Scan for the cell matching the given text and deliver its [X, Y] coordinate at center. 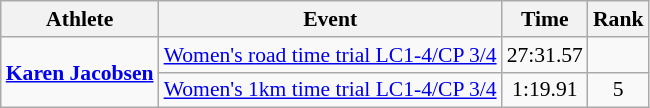
1:19.91 [545, 90]
Event [330, 19]
Women's road time trial LC1-4/CP 3/4 [330, 55]
Time [545, 19]
Athlete [80, 19]
5 [618, 90]
Women's 1km time trial LC1-4/CP 3/4 [330, 90]
Rank [618, 19]
Karen Jacobsen [80, 72]
27:31.57 [545, 55]
